Capture the cell that displays the provided text and extract its [x, y] central coordinate. 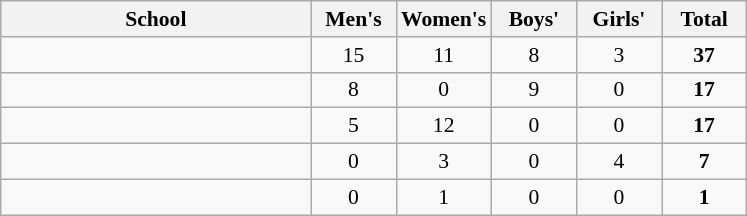
4 [618, 162]
Girls' [618, 19]
37 [704, 55]
Women's [444, 19]
Boys' [534, 19]
9 [534, 90]
15 [354, 55]
5 [354, 126]
7 [704, 162]
12 [444, 126]
11 [444, 55]
Total [704, 19]
Men's [354, 19]
School [156, 19]
